For the text-containing cell, return its midpoint in (x, y) coordinate format. 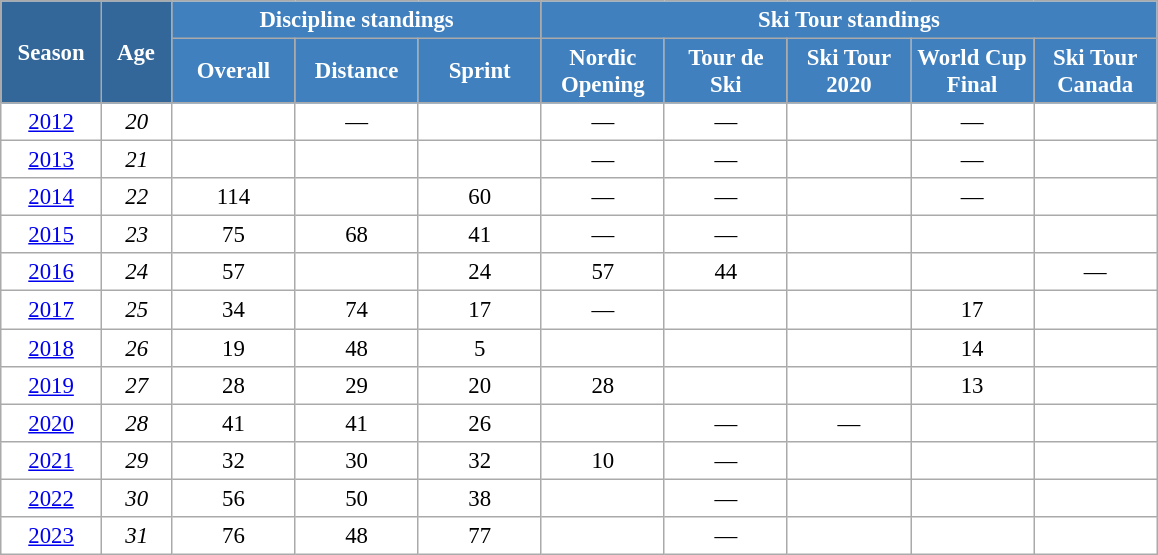
14 (972, 348)
2016 (52, 273)
77 (480, 536)
2018 (52, 348)
Sprint (480, 72)
Discipline standings (356, 20)
22 (136, 197)
21 (136, 160)
5 (480, 348)
56 (234, 498)
60 (480, 197)
74 (356, 310)
Age (136, 52)
Overall (234, 72)
76 (234, 536)
Distance (356, 72)
23 (136, 235)
2023 (52, 536)
NordicOpening (602, 72)
2022 (52, 498)
2017 (52, 310)
2015 (52, 235)
Ski Tour2020 (848, 72)
Season (52, 52)
27 (136, 385)
2020 (52, 423)
2013 (52, 160)
2014 (52, 197)
31 (136, 536)
25 (136, 310)
19 (234, 348)
13 (972, 385)
38 (480, 498)
2019 (52, 385)
Tour deSki (726, 72)
44 (726, 273)
Ski TourCanada (1096, 72)
68 (356, 235)
Ski Tour standings (848, 20)
50 (356, 498)
10 (602, 460)
World CupFinal (972, 72)
114 (234, 197)
75 (234, 235)
2021 (52, 460)
34 (234, 310)
2012 (52, 122)
